Output the [x, y] coordinate of the center of the cell containing the given text.  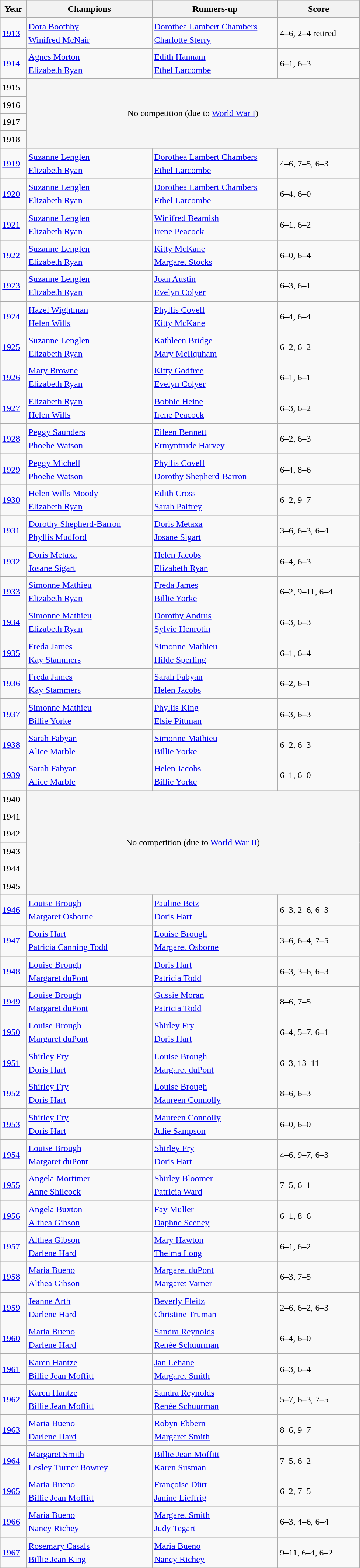
6–3, 3–6, 6–3 [318, 971]
1942 [13, 834]
6–1, 8–6 [318, 1216]
Edith Hannam Ethel Larcombe [215, 63]
Year [13, 9]
6–3, 7–5 [318, 1277]
6–1, 6–3 [318, 63]
1924 [13, 317]
Helen Jacobs Elizabeth Ryan [215, 561]
Runners-up [215, 9]
1914 [13, 63]
6–4, 6–4 [318, 317]
Doris Hart Patricia Canning Todd [89, 941]
3–6, 6–4, 7–5 [318, 941]
6–2, 6–1 [318, 684]
1921 [13, 225]
1966 [13, 1522]
6–4, 8–6 [318, 469]
Angela Mortimer Anne Shilcock [89, 1185]
1954 [13, 1154]
1948 [13, 971]
1929 [13, 469]
8–6, 6–3 [318, 1093]
Phyllis King Elsie Pittman [215, 714]
1922 [13, 255]
Maria Bueno Althea Gibson [89, 1277]
1935 [13, 653]
6–2, 9–11, 6–4 [318, 592]
Billie Jean Moffitt Karen Susman [215, 1461]
Maria Bueno Billie Jean Moffitt [89, 1491]
1962 [13, 1400]
1920 [13, 194]
Angela Buxton Althea Gibson [89, 1216]
Joan Austin Evelyn Colyer [215, 286]
1926 [13, 378]
1959 [13, 1308]
Beverly Fleitz Christine Truman [215, 1308]
Althea Gibson Darlene Hard [89, 1246]
1915 [13, 88]
Kathleen Bridge Mary McIlquham [215, 347]
6–3, 4–6, 6–4 [318, 1522]
5–7, 6–3, 7–5 [318, 1400]
Dorothea Lambert Chambers Charlotte Sterry [215, 33]
Peggy Saunders Phoebe Watson [89, 439]
1917 [13, 122]
6–3, 6–2 [318, 408]
Robyn Ebbern Margaret Smith [215, 1430]
1946 [13, 910]
No competition (due to World War I) [193, 113]
Fay Muller Daphne Seeney [215, 1216]
Helen Jacobs Billie Yorke [215, 775]
Jeanne Arth Darlene Hard [89, 1308]
1923 [13, 286]
1956 [13, 1216]
1947 [13, 941]
2–6, 6–2, 6–3 [318, 1308]
1964 [13, 1461]
Eileen Bennett Ermyntrude Harvey [215, 439]
Peggy Michell Phoebe Watson [89, 469]
1913 [13, 33]
1936 [13, 684]
1934 [13, 622]
6–1, 6–4 [318, 653]
6–3, 6–4 [318, 1369]
1938 [13, 745]
Margaret Smith Lesley Turner Bowrey [89, 1461]
8–6, 7–5 [318, 1002]
1951 [13, 1063]
Françoise Dürr Janine Lieffrig [215, 1491]
Margaret duPont Margaret Varner [215, 1277]
Sarah Fabyan Helen Jacobs [215, 684]
Pauline Betz Doris Hart [215, 910]
1958 [13, 1277]
6–1, 6–0 [318, 775]
1933 [13, 592]
6–0, 6–0 [318, 1124]
6–0, 6–4 [318, 255]
Kitty McKane Margaret Stocks [215, 255]
Shirley Bloomer Patricia Ward [215, 1185]
6–4, 6–3 [318, 561]
6–2, 9–7 [318, 500]
Gussie Moran Patricia Todd [215, 1002]
4–6, 7–5, 6–3 [318, 164]
Hazel Wightman Helen Wills [89, 317]
6–3, 6–1 [318, 286]
1960 [13, 1339]
1949 [13, 1002]
Dorothy Shepherd-Barron Phyllis Mudford [89, 530]
1953 [13, 1124]
6–1, 6–1 [318, 378]
1963 [13, 1430]
1918 [13, 139]
Freda James Billie Yorke [215, 592]
6–2, 6–2 [318, 347]
Jan Lehane Margaret Smith [215, 1369]
1919 [13, 164]
1965 [13, 1491]
Dora Boothby Winifred McNair [89, 33]
Dorothy Andrus Sylvie Henrotin [215, 622]
4–6, 2–4 retired [318, 33]
Rosemary Casals Billie Jean King [89, 1552]
Margaret Smith Judy Tegart [215, 1522]
Kitty Godfree Evelyn Colyer [215, 378]
1945 [13, 886]
1916 [13, 105]
1932 [13, 561]
9–11, 6–4, 6–2 [318, 1552]
1967 [13, 1552]
1957 [13, 1246]
Phyllis Covell Kitty McKane [215, 317]
Phyllis Covell Dorothy Shepherd-Barron [215, 469]
Helen Wills Moody Elizabeth Ryan [89, 500]
Score [318, 9]
Doris Hart Patricia Todd [215, 971]
1937 [13, 714]
8–6, 9–7 [318, 1430]
Mary Browne Elizabeth Ryan [89, 378]
Elizabeth Ryan Helen Wills [89, 408]
7–5, 6–2 [318, 1461]
1944 [13, 869]
6–4, 5–7, 6–1 [318, 1032]
6–3, 13–11 [318, 1063]
1928 [13, 439]
1952 [13, 1093]
1955 [13, 1185]
Mary Hawton Thelma Long [215, 1246]
Simonne Mathieu Hilde Sperling [215, 653]
1931 [13, 530]
1930 [13, 500]
Winifred Beamish Irene Peacock [215, 225]
6–2, 7–5 [318, 1491]
1940 [13, 799]
1925 [13, 347]
Maureen Connolly Julie Sampson [215, 1124]
1943 [13, 852]
Edith Cross Sarah Palfrey [215, 500]
1939 [13, 775]
3–6, 6–3, 6–4 [318, 530]
4–6, 9–7, 6–3 [318, 1154]
1961 [13, 1369]
1927 [13, 408]
Agnes Morton Elizabeth Ryan [89, 63]
Louise Brough Maureen Connolly [215, 1093]
Bobbie Heine Irene Peacock [215, 408]
1950 [13, 1032]
6–3, 2–6, 6–3 [318, 910]
1941 [13, 817]
No competition (due to World War II) [193, 842]
Champions [89, 9]
7–5, 6–1 [318, 1185]
